Capture the cell that displays the provided text and extract its [X, Y] central coordinate. 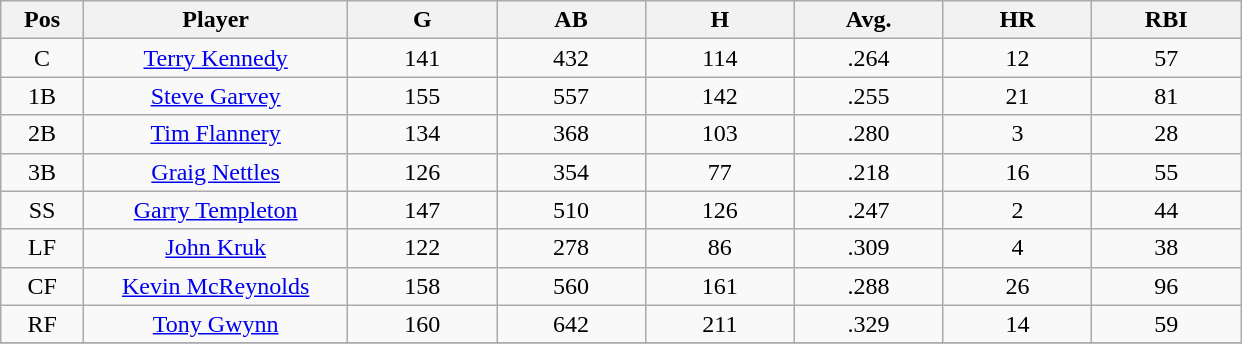
HR [1018, 20]
44 [1166, 210]
2B [42, 134]
.280 [868, 134]
77 [720, 172]
354 [572, 172]
RF [42, 324]
SS [42, 210]
.329 [868, 324]
Garry Templeton [215, 210]
AB [572, 20]
26 [1018, 286]
LF [42, 248]
55 [1166, 172]
.247 [868, 210]
158 [422, 286]
103 [720, 134]
John Kruk [215, 248]
Terry Kennedy [215, 58]
G [422, 20]
432 [572, 58]
59 [1166, 324]
H [720, 20]
Graig Nettles [215, 172]
21 [1018, 96]
.309 [868, 248]
14 [1018, 324]
142 [720, 96]
160 [422, 324]
4 [1018, 248]
1B [42, 96]
CF [42, 286]
12 [1018, 58]
86 [720, 248]
557 [572, 96]
Steve Garvey [215, 96]
2 [1018, 210]
114 [720, 58]
642 [572, 324]
510 [572, 210]
Tony Gwynn [215, 324]
RBI [1166, 20]
Player [215, 20]
134 [422, 134]
122 [422, 248]
.264 [868, 58]
81 [1166, 96]
28 [1166, 134]
560 [572, 286]
C [42, 58]
.255 [868, 96]
16 [1018, 172]
147 [422, 210]
211 [720, 324]
Kevin McReynolds [215, 286]
368 [572, 134]
.218 [868, 172]
155 [422, 96]
278 [572, 248]
Pos [42, 20]
Tim Flannery [215, 134]
161 [720, 286]
96 [1166, 286]
.288 [868, 286]
141 [422, 58]
3 [1018, 134]
Avg. [868, 20]
3B [42, 172]
57 [1166, 58]
38 [1166, 248]
